Output the (X, Y) coordinate of the center of the cell containing the given text.  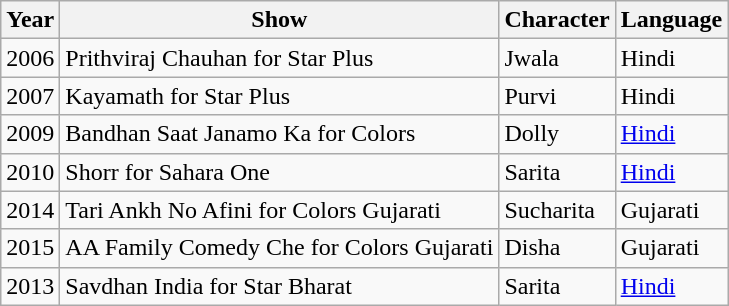
Sucharita (557, 210)
2006 (30, 58)
2014 (30, 210)
Shorr for Sahara One (280, 172)
2015 (30, 248)
2010 (30, 172)
Disha (557, 248)
2009 (30, 134)
AA Family Comedy Che for Colors Gujarati (280, 248)
2013 (30, 286)
2007 (30, 96)
Savdhan India for Star Bharat (280, 286)
Year (30, 20)
Dolly (557, 134)
Prithviraj Chauhan for Star Plus (280, 58)
Tari Ankh No Afini for Colors Gujarati (280, 210)
Kayamath for Star Plus (280, 96)
Jwala (557, 58)
Character (557, 20)
Purvi (557, 96)
Bandhan Saat Janamo Ka for Colors (280, 134)
Show (280, 20)
Language (671, 20)
